For the text-containing cell, return its midpoint in [x, y] coordinate format. 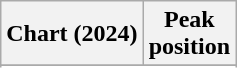
Peakposition [189, 34]
Chart (2024) [72, 34]
